Find where the given text appears and provide that cell's center as (x, y) coordinate. 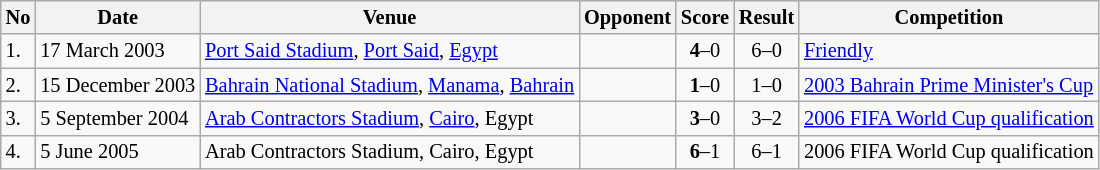
Date (118, 17)
3–2 (766, 118)
No (18, 17)
2. (18, 85)
5 September 2004 (118, 118)
Venue (390, 17)
3. (18, 118)
6–0 (766, 51)
4. (18, 152)
15 December 2003 (118, 85)
Result (766, 17)
1. (18, 51)
Competition (949, 17)
5 June 2005 (118, 152)
Port Said Stadium, Port Said, Egypt (390, 51)
Score (705, 17)
Bahrain National Stadium, Manama, Bahrain (390, 85)
Opponent (628, 17)
2003 Bahrain Prime Minister's Cup (949, 85)
3–0 (705, 118)
Friendly (949, 51)
17 March 2003 (118, 51)
4–0 (705, 51)
